Extract the [x, y] coordinate from the center of the cell holding the provided text.  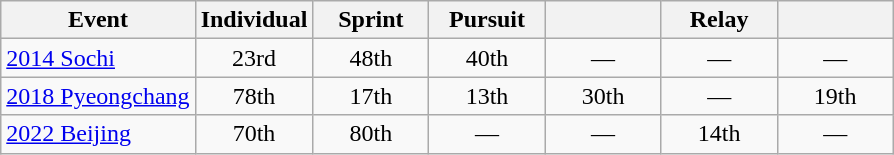
23rd [254, 58]
30th [603, 96]
2018 Pyeongchang [98, 96]
Relay [719, 20]
70th [254, 134]
40th [487, 58]
48th [371, 58]
2014 Sochi [98, 58]
80th [371, 134]
2022 Beijing [98, 134]
14th [719, 134]
Individual [254, 20]
17th [371, 96]
19th [835, 96]
Sprint [371, 20]
Pursuit [487, 20]
Event [98, 20]
13th [487, 96]
78th [254, 96]
